Provide the [X, Y] coordinate of the cell's center where the given text is located.  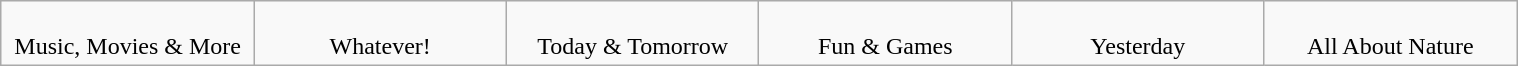
Fun & Games [886, 34]
Yesterday [1138, 34]
Whatever! [380, 34]
Today & Tomorrow [632, 34]
Music, Movies & More [128, 34]
All About Nature [1390, 34]
